Return (x, y) of the center of cell containing provided text 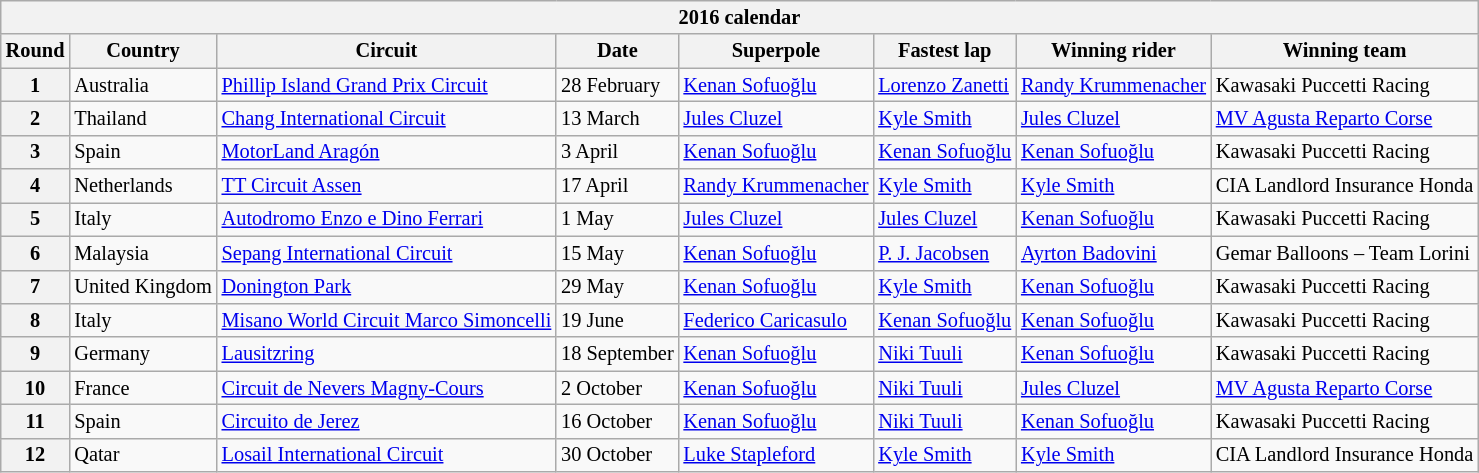
Ayrton Badovini (1114, 253)
2016 calendar (740, 17)
Netherlands (142, 186)
11 (36, 421)
8 (36, 320)
Superpole (776, 51)
Australia (142, 85)
10 (36, 388)
Country (142, 51)
7 (36, 287)
18 September (617, 354)
Fastest lap (944, 51)
Gemar Balloons – Team Lorini (1344, 253)
United Kingdom (142, 287)
3 April (617, 152)
28 February (617, 85)
Losail International Circuit (387, 455)
Circuit de Nevers Magny-Cours (387, 388)
4 (36, 186)
15 May (617, 253)
Lorenzo Zanetti (944, 85)
30 October (617, 455)
3 (36, 152)
MotorLand Aragón (387, 152)
Malaysia (142, 253)
19 June (617, 320)
12 (36, 455)
9 (36, 354)
Date (617, 51)
1 (36, 85)
Germany (142, 354)
Autodromo Enzo e Dino Ferrari (387, 219)
Luke Stapleford (776, 455)
Chang International Circuit (387, 118)
Lausitzring (387, 354)
Winning rider (1114, 51)
Donington Park (387, 287)
Circuit (387, 51)
13 March (617, 118)
Thailand (142, 118)
6 (36, 253)
Federico Caricasulo (776, 320)
29 May (617, 287)
5 (36, 219)
P. J. Jacobsen (944, 253)
17 April (617, 186)
2 October (617, 388)
Sepang International Circuit (387, 253)
France (142, 388)
Misano World Circuit Marco Simoncelli (387, 320)
Qatar (142, 455)
1 May (617, 219)
Winning team (1344, 51)
Round (36, 51)
Phillip Island Grand Prix Circuit (387, 85)
2 (36, 118)
16 October (617, 421)
TT Circuit Assen (387, 186)
Circuito de Jerez (387, 421)
